Detect which cell encompasses the target text, then output its (x, y) center coordinate. 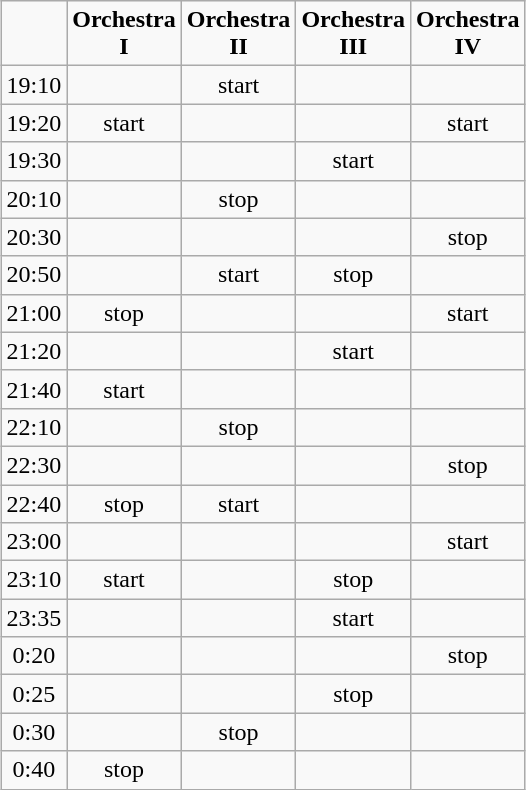
20:10 (34, 199)
0:25 (34, 694)
0:40 (34, 770)
23:35 (34, 618)
Orchestra IV (468, 34)
23:10 (34, 580)
0:30 (34, 732)
20:50 (34, 275)
19:20 (34, 123)
21:20 (34, 351)
19:30 (34, 161)
22:10 (34, 427)
19:10 (34, 85)
23:00 (34, 542)
21:40 (34, 389)
Orchestra III (354, 34)
21:00 (34, 313)
22:40 (34, 503)
Orchestra I (124, 34)
20:30 (34, 237)
Orchestra II (238, 34)
22:30 (34, 465)
0:20 (34, 656)
